Find where the given text appears and provide that cell's center as (x, y) coordinate. 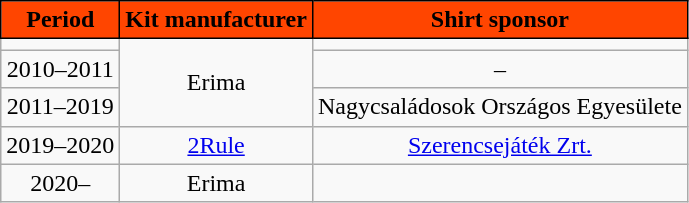
Nagycsaládosok Országos Egyesülete (500, 107)
Szerencsejáték Zrt. (500, 145)
2011–2019 (60, 107)
Period (60, 20)
– (500, 69)
Shirt sponsor (500, 20)
2019–2020 (60, 145)
2010–2011 (60, 69)
2020– (60, 183)
Kit manufacturer (216, 20)
2Rule (216, 145)
